Output the (X, Y) coordinate of the center of the cell containing the given text.  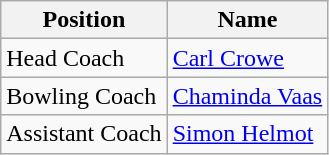
Bowling Coach (84, 96)
Simon Helmot (248, 134)
Head Coach (84, 58)
Chaminda Vaas (248, 96)
Assistant Coach (84, 134)
Carl Crowe (248, 58)
Name (248, 20)
Position (84, 20)
